Detect which cell encompasses the target text, then output its (x, y) center coordinate. 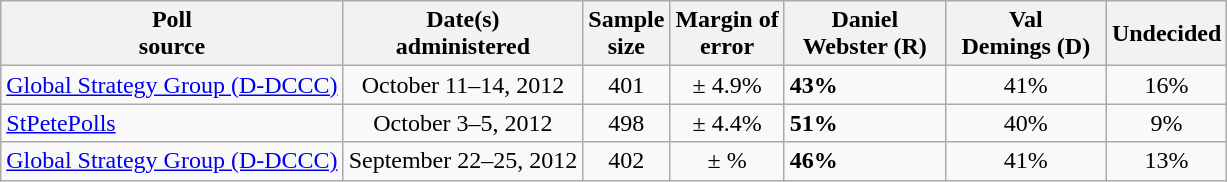
402 (626, 161)
Pollsource (172, 34)
DanielWebster (R) (864, 34)
43% (864, 85)
October 3–5, 2012 (463, 123)
46% (864, 161)
9% (1166, 123)
Margin oferror (727, 34)
Undecided (1166, 34)
498 (626, 123)
StPetePolls (172, 123)
401 (626, 85)
Date(s)administered (463, 34)
Samplesize (626, 34)
51% (864, 123)
13% (1166, 161)
16% (1166, 85)
40% (1026, 123)
October 11–14, 2012 (463, 85)
± % (727, 161)
± 4.4% (727, 123)
ValDemings (D) (1026, 34)
September 22–25, 2012 (463, 161)
± 4.9% (727, 85)
